Provide the [X, Y] coordinate of the cell's center where the given text is located.  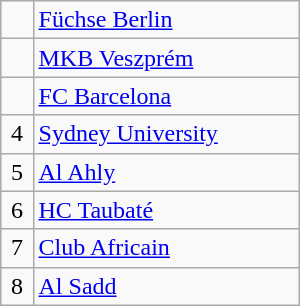
Club Africain [166, 248]
6 [17, 210]
Al Ahly [166, 172]
FC Barcelona [166, 96]
MKB Veszprém [166, 58]
4 [17, 134]
8 [17, 286]
HC Taubaté [166, 210]
Sydney University [166, 134]
Al Sadd [166, 286]
5 [17, 172]
7 [17, 248]
Füchse Berlin [166, 20]
